Return (X, Y) of the center of cell containing provided text 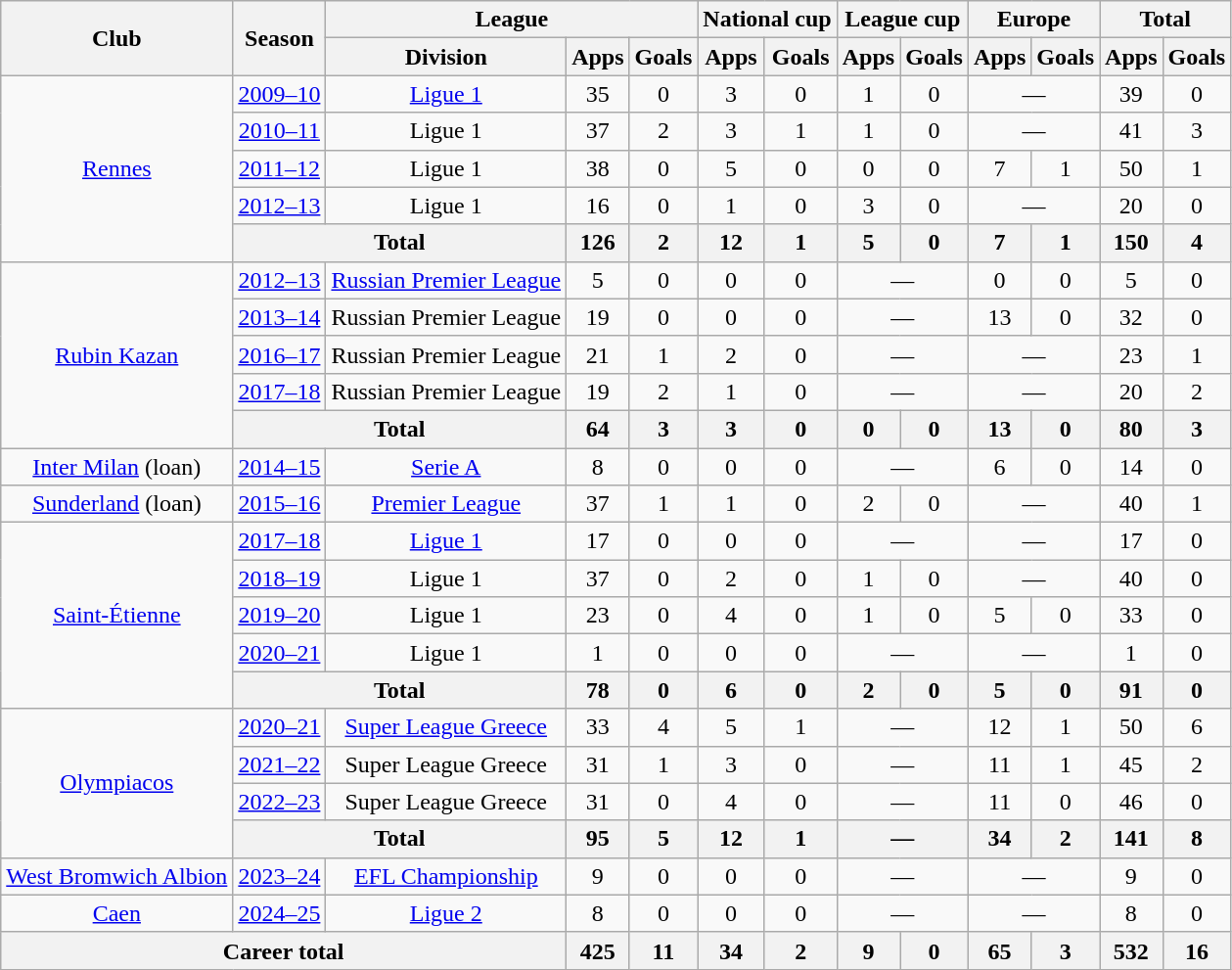
Ligue 2 (446, 913)
National cup (767, 20)
2023–24 (280, 876)
2014–15 (280, 467)
Inter Milan (loan) (117, 467)
Club (117, 38)
2010–11 (280, 131)
Premier League (446, 504)
League (512, 20)
Serie A (446, 467)
150 (1131, 243)
91 (1131, 690)
65 (999, 950)
39 (1131, 94)
Career total (284, 950)
78 (598, 690)
80 (1131, 429)
Europe (1033, 20)
2024–25 (280, 913)
2022–23 (280, 802)
126 (598, 243)
EFL Championship (446, 876)
Saint-Étienne (117, 616)
2009–10 (280, 94)
2013–14 (280, 317)
46 (1131, 802)
Division (446, 57)
32 (1131, 317)
425 (598, 950)
2016–17 (280, 354)
West Bromwich Albion (117, 876)
532 (1131, 950)
2019–20 (280, 616)
Caen (117, 913)
League cup (902, 20)
2015–16 (280, 504)
2011–12 (280, 168)
64 (598, 429)
2021–22 (280, 764)
35 (598, 94)
21 (598, 354)
Sunderland (loan) (117, 504)
45 (1131, 764)
Olympiacos (117, 783)
41 (1131, 131)
Rubin Kazan (117, 354)
38 (598, 168)
Rennes (117, 168)
2018–19 (280, 578)
14 (1131, 467)
141 (1131, 839)
Season (280, 38)
95 (598, 839)
